Return the [X, Y] coordinate for the center point of the cell that contains the specified text.  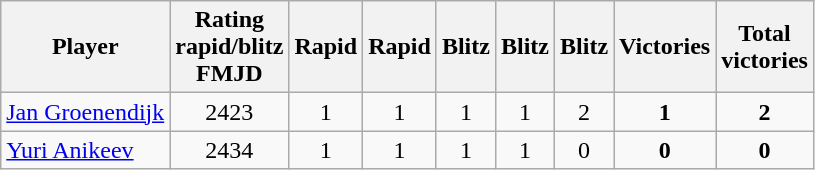
Yuri Anikeev [86, 150]
Ratingrapid/blitzFMJD [230, 47]
Player [86, 47]
Jan Groenendijk [86, 112]
Totalvictories [765, 47]
2434 [230, 150]
2423 [230, 112]
Victories [665, 47]
